Find where the given text appears and provide that cell's center as (X, Y) coordinate. 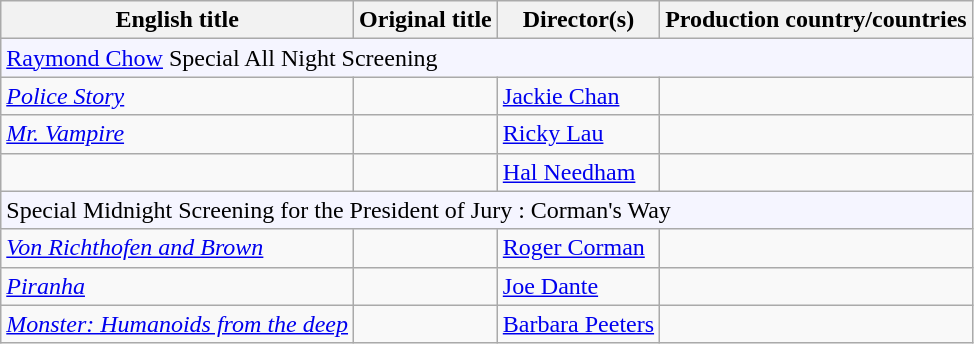
Director(s) (578, 20)
Barbara Peeters (578, 324)
Original title (426, 20)
Police Story (178, 96)
Joe Dante (578, 286)
Von Richthofen and Brown (178, 248)
Monster: Humanoids from the deep (178, 324)
Hal Needham (578, 172)
Jackie Chan (578, 96)
English title (178, 20)
Roger Corman (578, 248)
Ricky Lau (578, 134)
Production country/countries (816, 20)
Special Midnight Screening for the President of Jury : Corman's Way (486, 210)
Piranha (178, 286)
Mr. Vampire (178, 134)
Raymond Chow Special All Night Screening (486, 58)
